Output the [x, y] coordinate of the center of the cell containing the given text.  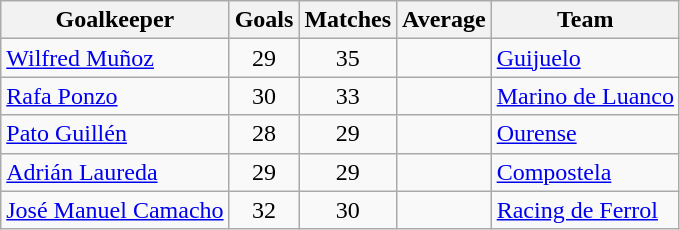
33 [348, 96]
Team [585, 20]
Goalkeeper [115, 20]
Guijuelo [585, 58]
28 [264, 134]
Goals [264, 20]
Marino de Luanco [585, 96]
32 [264, 210]
José Manuel Camacho [115, 210]
Adrián Laureda [115, 172]
Average [444, 20]
Rafa Ponzo [115, 96]
Pato Guillén [115, 134]
Racing de Ferrol [585, 210]
Compostela [585, 172]
Wilfred Muñoz [115, 58]
Ourense [585, 134]
Matches [348, 20]
35 [348, 58]
